Pinpoint the cell where the given text exists, returning its [X, Y] midpoint coordinate. 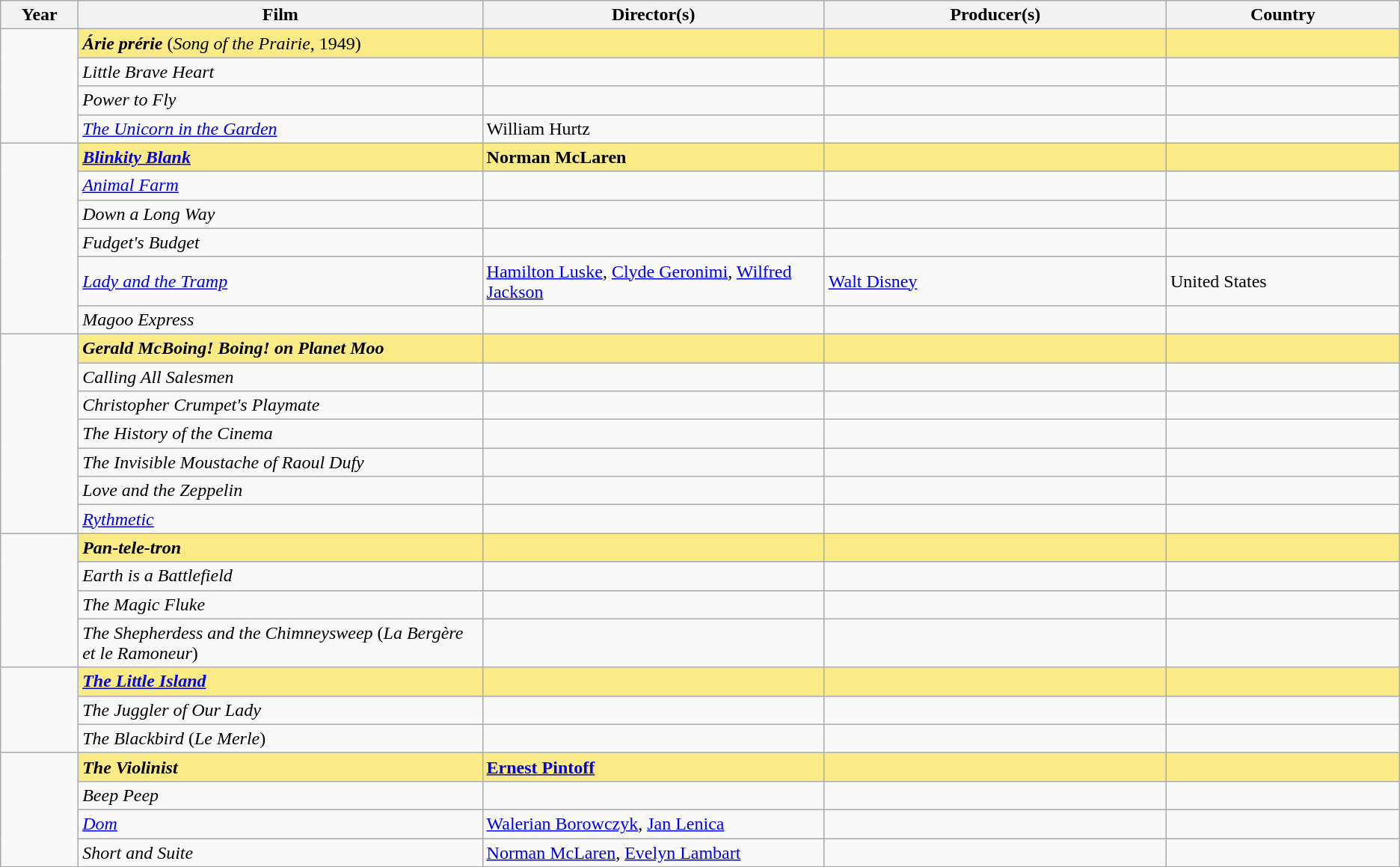
The Magic Fluke [280, 604]
The Little Island [280, 681]
Gerald McBoing! Boing! on Planet Moo [280, 348]
Power to Fly [280, 100]
Short and Suite [280, 852]
Blinkity Blank [280, 157]
Calling All Salesmen [280, 376]
Film [280, 15]
Lady and the Tramp [280, 281]
Fudget's Budget [280, 242]
Animal Farm [280, 186]
Beep Peep [280, 795]
The History of the Cinema [280, 434]
Year [40, 15]
Ernest Pintoff [654, 767]
Love and the Zeppelin [280, 491]
Earth is a Battlefield [280, 576]
Árie prérie (Song of the Prairie, 1949) [280, 43]
Rythmetic [280, 519]
Pan-tele-tron [280, 548]
Country [1283, 15]
Norman McLaren, Evelyn Lambart [654, 852]
Norman McLaren [654, 157]
Down a Long Way [280, 214]
The Unicorn in the Garden [280, 129]
The Violinist [280, 767]
The Invisible Moustache of Raoul Dufy [280, 462]
Christopher Crumpet's Playmate [280, 405]
The Blackbird (Le Merle) [280, 738]
Dom [280, 824]
Producer(s) [995, 15]
William Hurtz [654, 129]
Magoo Express [280, 319]
United States [1283, 281]
Hamilton Luske, Clyde Geronimi, Wilfred Jackson [654, 281]
The Shepherdess and the Chimneysweep (La Bergère et le Ramoneur) [280, 643]
Little Brave Heart [280, 72]
Director(s) [654, 15]
Walerian Borowczyk, Jan Lenica [654, 824]
The Juggler of Our Lady [280, 710]
Walt Disney [995, 281]
